Locate the cell with the specified text and output its [x, y] center coordinate. 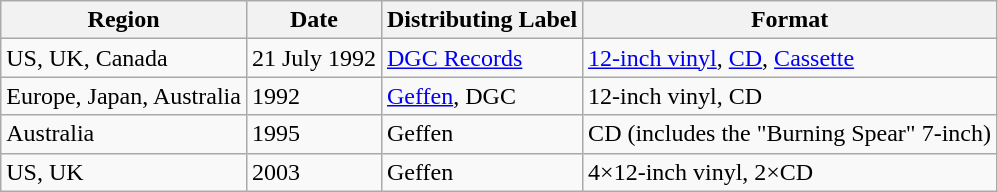
US, UK, Canada [124, 58]
Australia [124, 134]
12-inch vinyl, CD [790, 96]
1992 [314, 96]
Geffen, DGC [482, 96]
4×12-inch vinyl, 2×CD [790, 172]
Region [124, 20]
DGC Records [482, 58]
Date [314, 20]
US, UK [124, 172]
Distributing Label [482, 20]
21 July 1992 [314, 58]
Format [790, 20]
12-inch vinyl, CD, Cassette [790, 58]
2003 [314, 172]
1995 [314, 134]
Europe, Japan, Australia [124, 96]
CD (includes the "Burning Spear" 7-inch) [790, 134]
